Capture the cell that displays the provided text and extract its [X, Y] central coordinate. 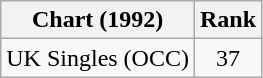
UK Singles (OCC) [98, 58]
Chart (1992) [98, 20]
37 [228, 58]
Rank [228, 20]
